Output the (x, y) coordinate of the center of the cell containing the given text.  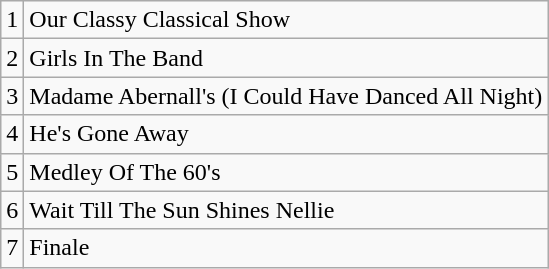
Our Classy Classical Show (286, 20)
3 (12, 96)
7 (12, 248)
Wait Till The Sun Shines Nellie (286, 210)
Finale (286, 248)
Girls In The Band (286, 58)
He's Gone Away (286, 134)
Medley Of The 60's (286, 172)
5 (12, 172)
Madame Abernall's (I Could Have Danced All Night) (286, 96)
1 (12, 20)
2 (12, 58)
6 (12, 210)
4 (12, 134)
